Find where the given text appears and provide that cell's center as [x, y] coordinate. 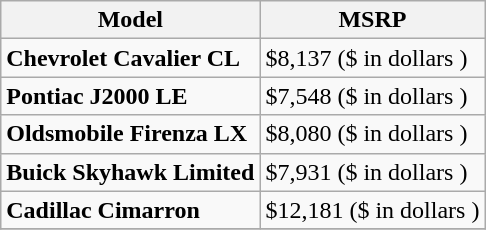
Buick Skyhawk Limited [130, 172]
Cadillac Cimarron [130, 210]
Model [130, 20]
MSRP [372, 20]
Pontiac J2000 LE [130, 96]
$12,181 ($ in dollars ) [372, 210]
Oldsmobile Firenza LX [130, 134]
Chevrolet Cavalier CL [130, 58]
$7,931 ($ in dollars ) [372, 172]
$8,137 ($ in dollars ) [372, 58]
$8,080 ($ in dollars ) [372, 134]
$7,548 ($ in dollars ) [372, 96]
